Find where the given text appears and provide that cell's center as [X, Y] coordinate. 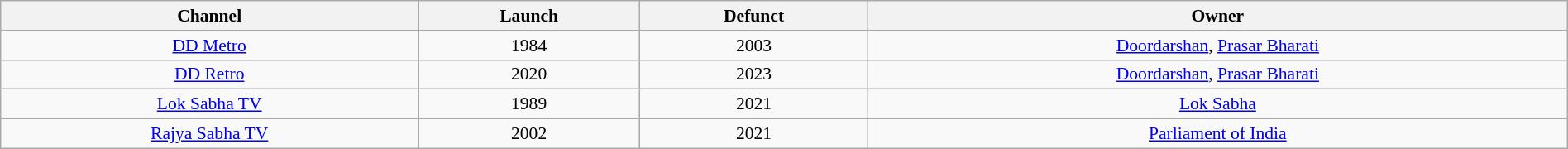
2023 [754, 74]
1989 [529, 104]
2020 [529, 74]
Defunct [754, 16]
2003 [754, 46]
Channel [210, 16]
Parliament of India [1217, 134]
Owner [1217, 16]
2002 [529, 134]
DD Retro [210, 74]
DD Metro [210, 46]
Launch [529, 16]
Rajya Sabha TV [210, 134]
1984 [529, 46]
Lok Sabha TV [210, 104]
Lok Sabha [1217, 104]
